From the cell containing the given text, extract its center point as [x, y] coordinate. 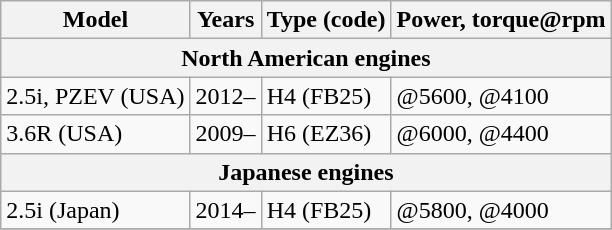
Type (code) [326, 20]
Years [226, 20]
2012– [226, 96]
Power, torque@rpm [501, 20]
@5800, @4000 [501, 210]
2014– [226, 210]
3.6R (USA) [96, 134]
2009– [226, 134]
2.5i (Japan) [96, 210]
North American engines [306, 58]
Japanese engines [306, 172]
@6000, @4400 [501, 134]
H6 (EZ36) [326, 134]
2.5i, PZEV (USA) [96, 96]
Model [96, 20]
@5600, @4100 [501, 96]
